Detect which cell encompasses the target text, then output its (X, Y) center coordinate. 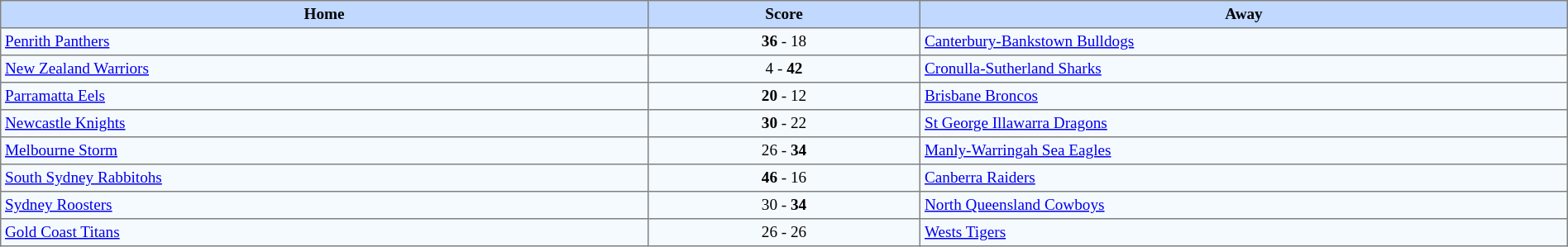
Melbourne Storm (324, 150)
Gold Coast Titans (324, 233)
4 - 42 (784, 69)
Score (784, 15)
36 - 18 (784, 41)
Away (1244, 15)
30 - 22 (784, 124)
Brisbane Broncos (1244, 96)
26 - 34 (784, 150)
Home (324, 15)
20 - 12 (784, 96)
26 - 26 (784, 233)
Manly-Warringah Sea Eagles (1244, 150)
Parramatta Eels (324, 96)
Canberra Raiders (1244, 178)
Newcastle Knights (324, 124)
Cronulla-Sutherland Sharks (1244, 69)
North Queensland Cowboys (1244, 205)
Canterbury-Bankstown Bulldogs (1244, 41)
46 - 16 (784, 178)
South Sydney Rabbitohs (324, 178)
St George Illawarra Dragons (1244, 124)
New Zealand Warriors (324, 69)
Wests Tigers (1244, 233)
Sydney Roosters (324, 205)
Penrith Panthers (324, 41)
30 - 34 (784, 205)
